Find where the given text appears and provide that cell's center as (x, y) coordinate. 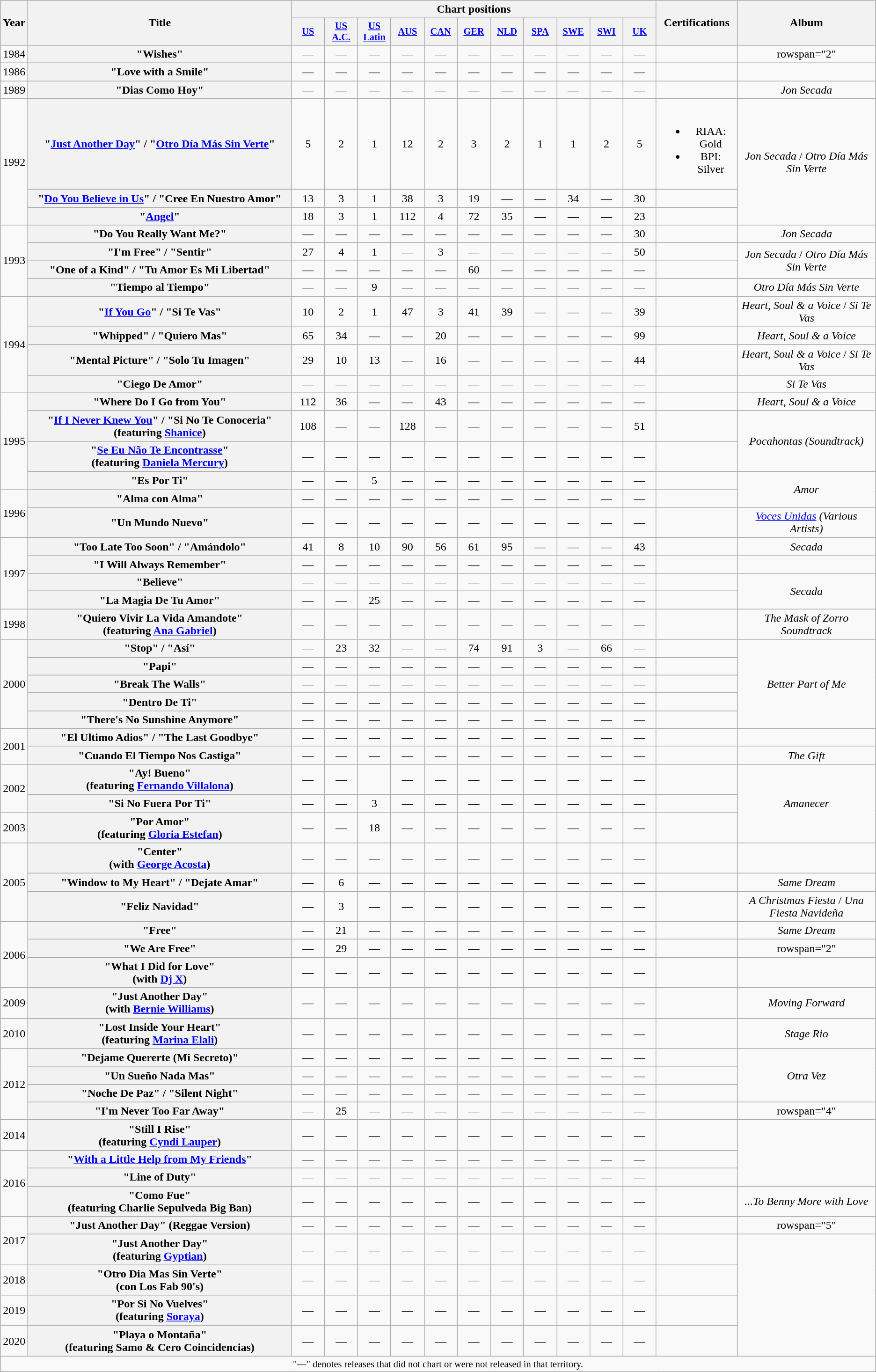
2017 (14, 1240)
"There's No Sunshine Anymore" (160, 719)
2003 (14, 828)
"Believe" (160, 582)
2019 (14, 1311)
12 (407, 144)
"Playa o Montaña"(featuring Samo & Cero Coincidencias) (160, 1341)
"—" denotes releases that did not chart or were not released in that territory. (438, 1364)
"Mental Picture" / "Solo Tu Imagen" (160, 360)
"With a Little Help from My Friends" (160, 1159)
"Ciego De Amor" (160, 384)
"Quiero Vivir La Vida Amandote"(featuring Ana Gabriel) (160, 624)
"Lost Inside Your Heart" (featuring Marina Elali) (160, 1034)
2002 (14, 788)
20 (441, 336)
32 (374, 648)
Moving Forward (806, 1003)
9 (374, 287)
"Love with a Smile" (160, 72)
Amor (806, 490)
SWI (606, 32)
rowspan="4" (806, 1111)
"Alma con Alma" (160, 499)
AUS (407, 32)
2010 (14, 1034)
6 (342, 882)
"Un Mundo Nuevo" (160, 522)
51 (639, 426)
2020 (14, 1341)
72 (474, 216)
"One of a Kind" / "Tu Amor Es Mi Libertad" (160, 270)
"Still I Rise"(featuring Cyndi Lauper) (160, 1135)
"Dejame Quererte (Mi Secreto)" (160, 1057)
Amanecer (806, 803)
1989 (14, 90)
"Just Another Day" / "Otro Día Más Sin Verte" (160, 144)
"Por Amor"(featuring Gloria Estefan) (160, 828)
2014 (14, 1135)
90 (407, 547)
"We Are Free" (160, 948)
"Tiempo al Tiempo" (160, 287)
36 (342, 402)
The Gift (806, 755)
66 (606, 648)
US (308, 32)
"Feliz Navidad" (160, 906)
74 (474, 648)
"Dias Como Hoy" (160, 90)
44 (639, 360)
"Es Por Ti" (160, 481)
Certifications (696, 23)
2016 (14, 1183)
47 (407, 312)
1998 (14, 624)
"Como Fue"(featuring Charlie Sepulveda Big Ban) (160, 1201)
"Angel" (160, 216)
Otro Día Más Sin Verte (806, 287)
60 (474, 270)
Stage Rio (806, 1034)
"Do You Really Want Me?" (160, 234)
"Just Another Day"(featuring Gyptian) (160, 1250)
RIAA: GoldBPI: Silver (696, 144)
2018 (14, 1280)
"El Ultimo Adios" / "The Last Goodbye" (160, 737)
A Christmas Fiesta / Una Fiesta Navideña (806, 906)
91 (507, 648)
GER (474, 32)
Voces Unidas (Various Artists) (806, 522)
128 (407, 426)
"Otro Dia Mas Sin Verte"(con Los Fab 90's) (160, 1280)
Year (14, 23)
"Se Eu Não Te Encontrasse"(featuring Daniela Mercury) (160, 456)
1995 (14, 441)
21 (342, 931)
"Dentro De Ti" (160, 702)
"Whipped" / "Quiero Mas" (160, 336)
1997 (14, 573)
...To Benny More with Love (806, 1201)
"Si No Fuera Por Ti" (160, 804)
Otra Vez (806, 1075)
US A.C. (342, 32)
56 (441, 547)
"Cuando El Tiempo Nos Castiga" (160, 755)
95 (507, 547)
Better Part of Me (806, 684)
Album (806, 23)
108 (308, 426)
"Just Another Day" (with Bernie Williams) (160, 1003)
rowspan="5" (806, 1225)
1984 (14, 54)
SPA (540, 32)
"Line of Duty" (160, 1177)
"Por Si No Vuelves"(featuring Soraya) (160, 1311)
"Too Late Too Soon" / "Amándolo" (160, 547)
"Center"(with George Acosta) (160, 858)
"Stop" / "Así" (160, 648)
"Un Sueño Nada Mas" (160, 1075)
"Wishes" (160, 54)
US Latin (374, 32)
"What I Did for Love"(with Dj X) (160, 973)
65 (308, 336)
38 (407, 198)
99 (639, 336)
1993 (14, 261)
CAN (441, 32)
2006 (14, 955)
2012 (14, 1084)
"I'm Free" / "Sentir" (160, 252)
"Where Do I Go from You" (160, 402)
Title (160, 23)
"Do You Believe in Us" / "Cree En Nuestro Amor" (160, 198)
Si Te Vas (806, 384)
"Window to My Heart" / "Dejate Amar" (160, 882)
2005 (14, 882)
1986 (14, 72)
35 (507, 216)
1992 (14, 162)
SWE (574, 32)
"Ay! Bueno"(featuring Fernando Villalona) (160, 779)
"Papi" (160, 666)
"If You Go" / "Si Te Vas" (160, 312)
"If I Never Knew You" / "Si No Te Conoceria"(featuring Shanice) (160, 426)
"I'm Never Too Far Away" (160, 1111)
19 (474, 198)
8 (342, 547)
"Free" (160, 931)
16 (441, 360)
The Mask of Zorro Soundtrack (806, 624)
"Noche De Paz" / "Silent Night" (160, 1093)
2000 (14, 684)
2001 (14, 746)
1996 (14, 514)
27 (308, 252)
"I Will Always Remember" (160, 565)
"La Magia De Tu Amor" (160, 600)
50 (639, 252)
1994 (14, 345)
61 (474, 547)
Pocahontas (Soundtrack) (806, 441)
UK (639, 32)
"Just Another Day" (Reggae Version) (160, 1225)
Chart positions (474, 9)
2009 (14, 1003)
NLD (507, 32)
"Break The Walls" (160, 684)
